Determine the [X, Y] coordinate at the center of the cell enclosing the given text.  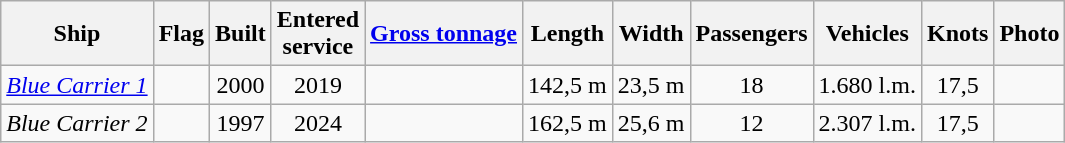
Blue Carrier 2 [77, 123]
Photo [1030, 34]
2000 [241, 85]
Passengers [752, 34]
25,6 m [651, 123]
Gross tonnage [444, 34]
Width [651, 34]
142,5 m [568, 85]
Length [568, 34]
18 [752, 85]
2024 [318, 123]
Ship [77, 34]
12 [752, 123]
2019 [318, 85]
23,5 m [651, 85]
Built [241, 34]
162,5 m [568, 123]
1.680 l.m. [867, 85]
Enteredservice [318, 34]
2.307 l.m. [867, 123]
Flag [181, 34]
Vehicles [867, 34]
1997 [241, 123]
Knots [957, 34]
Blue Carrier 1 [77, 85]
